Locate the cell with the specified text and output its [X, Y] center coordinate. 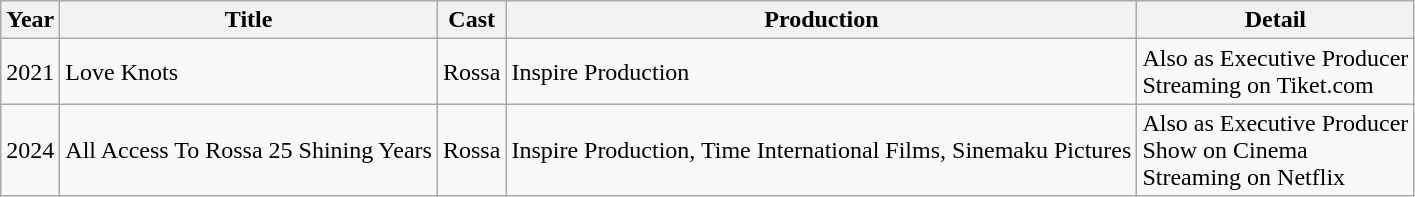
Inspire Production, Time International Films, Sinemaku Pictures [822, 150]
Production [822, 20]
2021 [30, 72]
All Access To Rossa 25 Shining Years [249, 150]
Also as Executive ProducerStreaming on Tiket.com [1276, 72]
Year [30, 20]
Detail [1276, 20]
Cast [471, 20]
Inspire Production [822, 72]
Also as Executive ProducerShow on CinemaStreaming on Netflix [1276, 150]
2024 [30, 150]
Title [249, 20]
Love Knots [249, 72]
